Return (X, Y) of the center of cell containing provided text 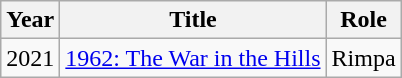
Role (364, 20)
2021 (30, 58)
Title (193, 20)
Rimpa (364, 58)
1962: The War in the Hills (193, 58)
Year (30, 20)
